Locate the cell with the specified text and output its (X, Y) center coordinate. 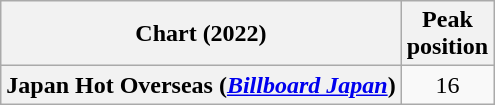
Peakposition (447, 34)
Japan Hot Overseas (Billboard Japan) (201, 85)
16 (447, 85)
Chart (2022) (201, 34)
